Scan for the cell matching the given text and deliver its (X, Y) coordinate at center. 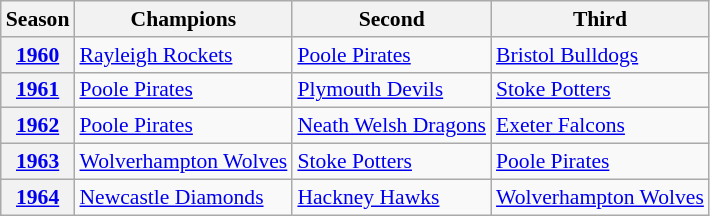
Neath Welsh Dragons (392, 126)
Exeter Falcons (600, 126)
1962 (38, 126)
Rayleigh Rockets (183, 55)
1960 (38, 55)
1963 (38, 162)
Champions (183, 19)
1964 (38, 197)
Season (38, 19)
Second (392, 19)
1961 (38, 90)
Hackney Hawks (392, 197)
Newcastle Diamonds (183, 197)
Plymouth Devils (392, 90)
Bristol Bulldogs (600, 55)
Third (600, 19)
